Output the [x, y] coordinate of the center of the cell containing the given text.  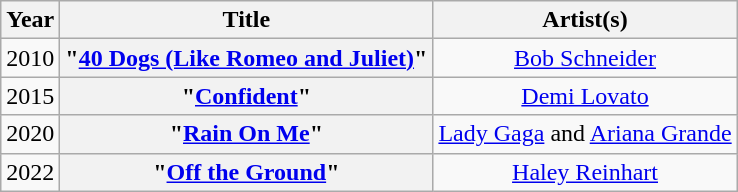
"40 Dogs (Like Romeo and Juliet)" [246, 58]
2020 [30, 134]
"Off the Ground" [246, 172]
2022 [30, 172]
Title [246, 20]
Bob Schneider [585, 58]
Haley Reinhart [585, 172]
Lady Gaga and Ariana Grande [585, 134]
Demi Lovato [585, 96]
Artist(s) [585, 20]
2015 [30, 96]
"Rain On Me" [246, 134]
Year [30, 20]
2010 [30, 58]
"Confident" [246, 96]
